Return the [x, y] coordinate for the center point of the cell that contains the specified text.  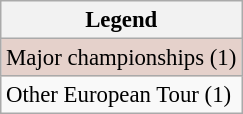
Other European Tour (1) [122, 95]
Legend [122, 20]
Major championships (1) [122, 58]
